Output the [X, Y] coordinate of the center of the cell containing the given text.  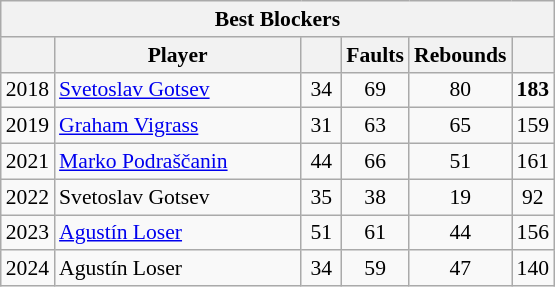
2023 [28, 233]
38 [375, 197]
Marko Podraščanin [178, 162]
Rebounds [460, 55]
Player [178, 55]
80 [460, 90]
35 [321, 197]
Faults [375, 55]
Graham Vigrass [178, 126]
92 [534, 197]
156 [534, 233]
140 [534, 269]
161 [534, 162]
159 [534, 126]
47 [460, 269]
65 [460, 126]
31 [321, 126]
2024 [28, 269]
59 [375, 269]
19 [460, 197]
2018 [28, 90]
Best Blockers [278, 19]
2019 [28, 126]
63 [375, 126]
2022 [28, 197]
61 [375, 233]
2021 [28, 162]
69 [375, 90]
183 [534, 90]
66 [375, 162]
